Identify which cell holds the provided text, then report its [X, Y] central coordinate. 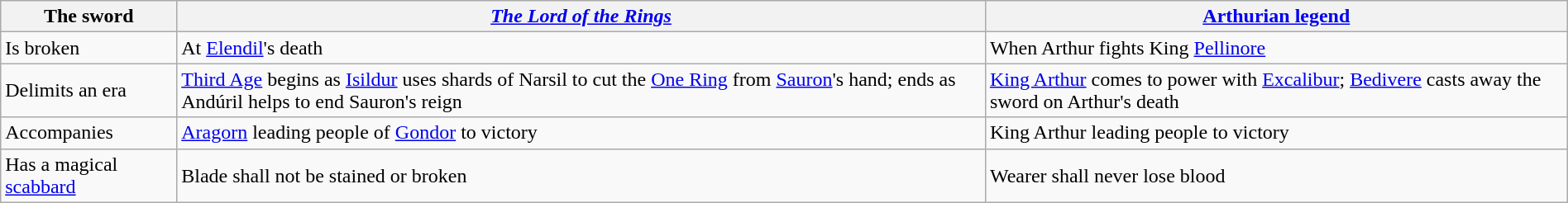
Delimits an era [89, 91]
At Elendil's death [581, 48]
The sword [89, 17]
Third Age begins as Isildur uses shards of Narsil to cut the One Ring from Sauron's hand; ends as Andúril helps to end Sauron's reign [581, 91]
Arthurian legend [1276, 17]
Has a magical scabbard [89, 175]
Is broken [89, 48]
The Lord of the Rings [581, 17]
King Arthur comes to power with Excalibur; Bedivere casts away the sword on Arthur's death [1276, 91]
Blade shall not be stained or broken [581, 175]
Aragorn leading people of Gondor to victory [581, 133]
Accompanies [89, 133]
When Arthur fights King Pellinore [1276, 48]
Wearer shall never lose blood [1276, 175]
King Arthur leading people to victory [1276, 133]
